From the cell containing the given text, extract its center point as (X, Y) coordinate. 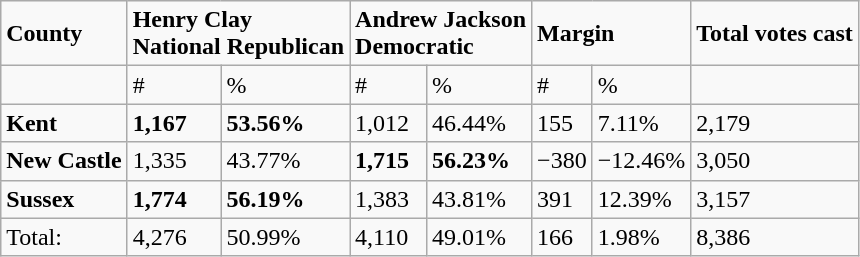
1,335 (174, 161)
1,715 (388, 161)
Sussex (64, 199)
56.19% (286, 199)
49.01% (478, 237)
12.39% (642, 199)
1,383 (388, 199)
Total votes cast (775, 34)
1,774 (174, 199)
Margin (612, 34)
−12.46% (642, 161)
8,386 (775, 237)
County (64, 34)
1,167 (174, 123)
53.56% (286, 123)
Kent (64, 123)
4,110 (388, 237)
2,179 (775, 123)
−380 (562, 161)
Total: (64, 237)
46.44% (478, 123)
New Castle (64, 161)
56.23% (478, 161)
155 (562, 123)
43.81% (478, 199)
3,157 (775, 199)
1.98% (642, 237)
391 (562, 199)
Henry ClayNational Republican (238, 34)
43.77% (286, 161)
7.11% (642, 123)
4,276 (174, 237)
166 (562, 237)
50.99% (286, 237)
3,050 (775, 161)
1,012 (388, 123)
Andrew JacksonDemocratic (441, 34)
